Locate the cell with the specified text and output its (X, Y) center coordinate. 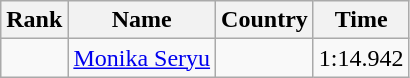
Rank (34, 20)
Country (265, 20)
1:14.942 (361, 58)
Time (361, 20)
Name (142, 20)
Monika Seryu (142, 58)
